Provide the (X, Y) coordinate of the cell's center where the given text is located.  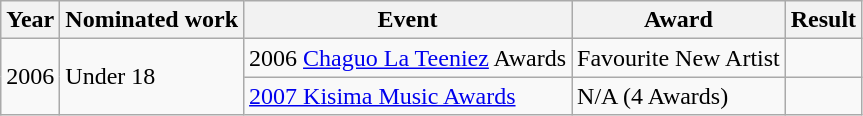
Under 18 (152, 77)
N/A (4 Awards) (679, 96)
Award (679, 20)
2007 Kisima Music Awards (408, 96)
2006 Chaguo La Teeniez Awards (408, 58)
Year (30, 20)
Result (823, 20)
Event (408, 20)
2006 (30, 77)
Favourite New Artist (679, 58)
Nominated work (152, 20)
